Detect which cell encompasses the target text, then output its (x, y) center coordinate. 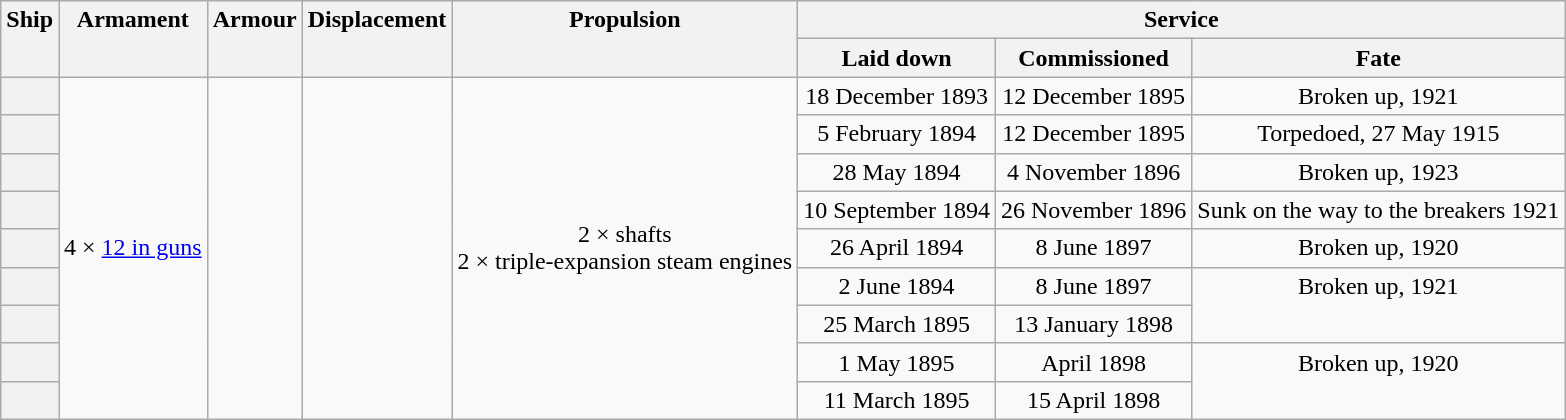
18 December 1893 (897, 96)
Sunk on the way to the breakers 1921 (1378, 210)
Ship (30, 39)
Armour (254, 39)
26 April 1894 (897, 248)
1 May 1895 (897, 362)
11 March 1895 (897, 400)
Propulsion (625, 39)
Laid down (897, 58)
13 January 1898 (1093, 324)
Commissioned (1093, 58)
26 November 1896 (1093, 210)
5 February 1894 (897, 134)
10 September 1894 (897, 210)
28 May 1894 (897, 172)
15 April 1898 (1093, 400)
4 × 12 in guns (134, 248)
Broken up, 1923 (1378, 172)
4 November 1896 (1093, 172)
2 × shafts2 × triple-expansion steam engines (625, 248)
April 1898 (1093, 362)
Service (1182, 20)
Armament (134, 39)
25 March 1895 (897, 324)
Fate (1378, 58)
Torpedoed, 27 May 1915 (1378, 134)
Displacement (377, 39)
2 June 1894 (897, 286)
